Pinpoint the cell where the given text exists, returning its [x, y] midpoint coordinate. 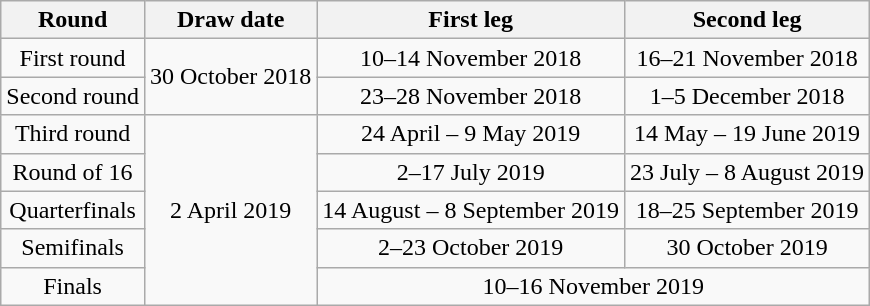
1–5 December 2018 [748, 96]
Draw date [230, 20]
30 October 2018 [230, 77]
10–14 November 2018 [471, 58]
Semifinals [73, 248]
2–23 October 2019 [471, 248]
First leg [471, 20]
14 August – 8 September 2019 [471, 210]
Second leg [748, 20]
24 April – 9 May 2019 [471, 134]
23–28 November 2018 [471, 96]
Finals [73, 286]
Quarterfinals [73, 210]
Second round [73, 96]
23 July – 8 August 2019 [748, 172]
Round of 16 [73, 172]
2 April 2019 [230, 210]
14 May – 19 June 2019 [748, 134]
10–16 November 2019 [594, 286]
18–25 September 2019 [748, 210]
30 October 2019 [748, 248]
Round [73, 20]
First round [73, 58]
Third round [73, 134]
2–17 July 2019 [471, 172]
16–21 November 2018 [748, 58]
